Find where the given text appears and provide that cell's center as (X, Y) coordinate. 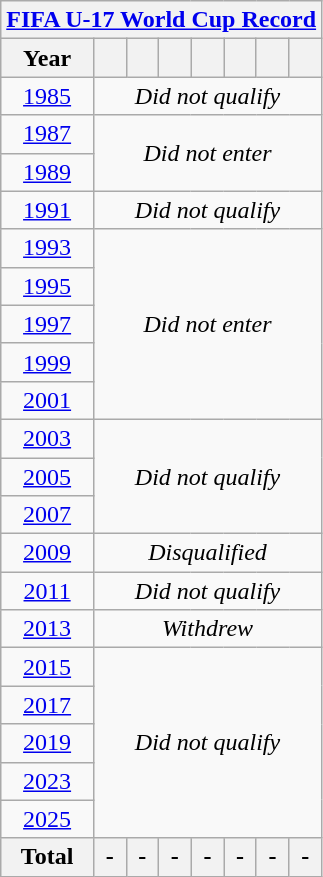
1995 (48, 286)
1991 (48, 210)
Year (48, 58)
2023 (48, 781)
1985 (48, 96)
1989 (48, 172)
2003 (48, 438)
2009 (48, 553)
Total (48, 857)
2011 (48, 591)
2005 (48, 477)
Disqualified (207, 553)
Withdrew (207, 629)
1997 (48, 324)
2019 (48, 743)
2017 (48, 705)
2013 (48, 629)
FIFA U-17 World Cup Record (162, 20)
2001 (48, 400)
2015 (48, 667)
2007 (48, 515)
1987 (48, 134)
1993 (48, 248)
1999 (48, 362)
2025 (48, 819)
